Provide the (X, Y) coordinate of the cell's center where the given text is located.  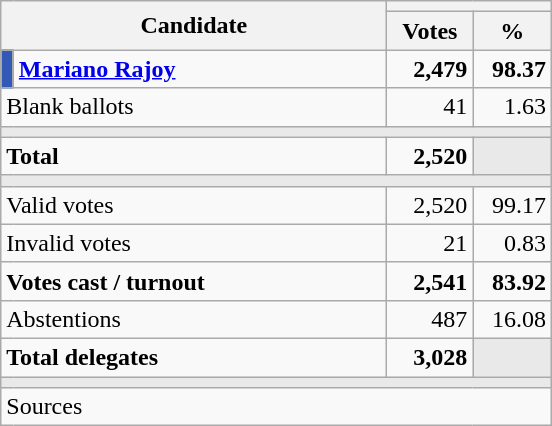
Candidate (194, 26)
Votes (430, 31)
Blank ballots (194, 107)
Abstentions (194, 319)
0.83 (512, 243)
16.08 (512, 319)
3,028 (430, 357)
1.63 (512, 107)
2,479 (430, 69)
% (512, 31)
Invalid votes (194, 243)
21 (430, 243)
487 (430, 319)
2,541 (430, 281)
Total delegates (194, 357)
Mariano Rajoy (200, 69)
Total (194, 156)
83.92 (512, 281)
Sources (276, 407)
99.17 (512, 205)
98.37 (512, 69)
41 (430, 107)
Votes cast / turnout (194, 281)
Valid votes (194, 205)
